Extract the (x, y) coordinate from the center of the cell holding the provided text.  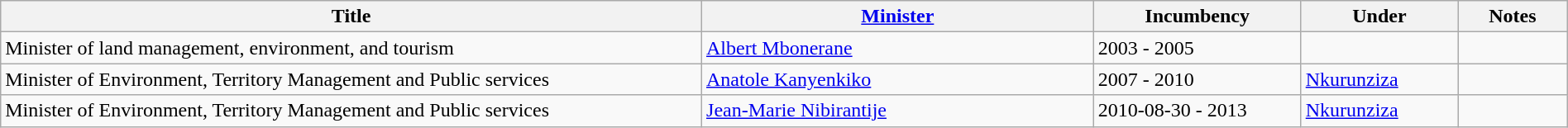
Notes (1513, 17)
Anatole Kanyenkiko (898, 79)
Under (1379, 17)
Albert Mbonerane (898, 48)
Minister of land management, environment, and tourism (351, 48)
Jean-Marie Nibirantije (898, 111)
2007 - 2010 (1198, 79)
Minister (898, 17)
2003 - 2005 (1198, 48)
2010-08-30 - 2013 (1198, 111)
Title (351, 17)
Incumbency (1198, 17)
